Provide the (x, y) coordinate of the cell's center where the given text is located.  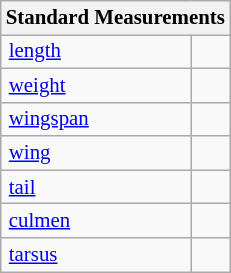
tail (96, 187)
wing (96, 153)
Standard Measurements (116, 18)
wingspan (96, 119)
length (96, 51)
weight (96, 85)
tarsus (96, 255)
culmen (96, 221)
